Pinpoint the cell where the given text exists, returning its [X, Y] midpoint coordinate. 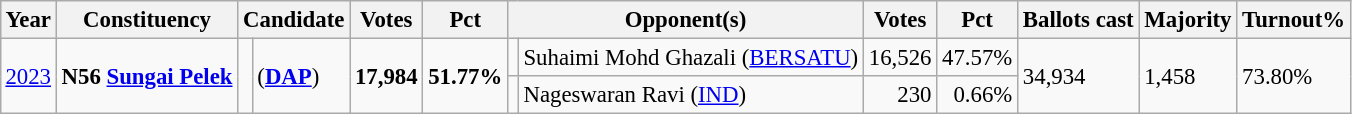
Candidate [294, 20]
16,526 [900, 57]
0.66% [978, 95]
Turnout% [1294, 20]
N56 Sungai Pelek [147, 76]
230 [900, 95]
51.77% [466, 76]
(DAP) [301, 76]
34,934 [1078, 76]
17,984 [386, 76]
1,458 [1188, 76]
2023 [28, 76]
73.80% [1294, 76]
Ballots cast [1078, 20]
Opponent(s) [686, 20]
Suhaimi Mohd Ghazali (BERSATU) [690, 57]
Nageswaran Ravi (IND) [690, 95]
Year [28, 20]
Constituency [147, 20]
47.57% [978, 57]
Majority [1188, 20]
